For the text-containing cell, return its midpoint in (X, Y) coordinate format. 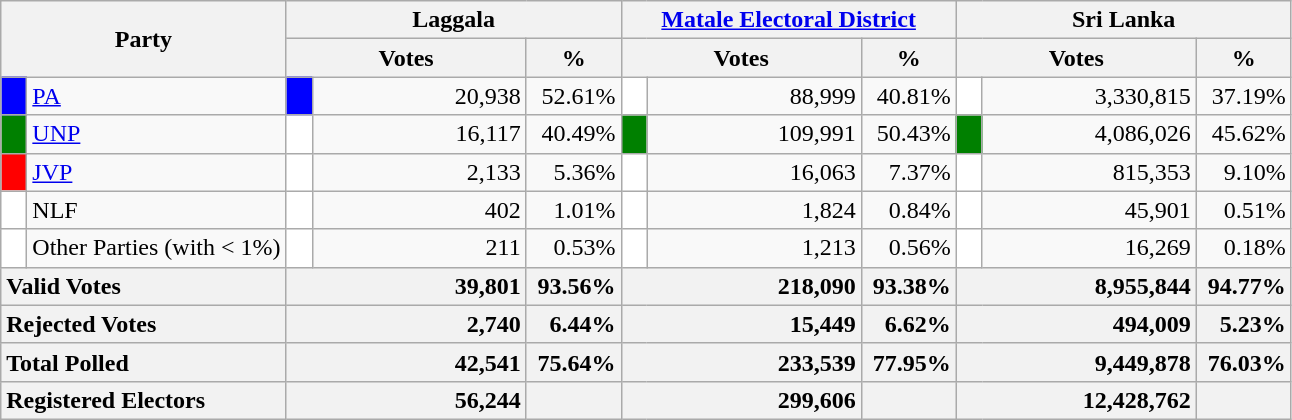
7.37% (908, 172)
15,449 (741, 324)
Sri Lanka (1124, 20)
16,063 (754, 172)
0.18% (1244, 248)
52.61% (574, 96)
12,428,762 (1076, 400)
93.56% (574, 286)
PA (156, 96)
88,999 (754, 96)
0.51% (1244, 210)
211 (419, 248)
NLF (156, 210)
77.95% (908, 362)
1,824 (754, 210)
42,541 (406, 362)
1.01% (574, 210)
JVP (156, 172)
815,353 (1089, 172)
93.38% (908, 286)
UNP (156, 134)
Laggala (454, 20)
45,901 (1089, 210)
109,991 (754, 134)
16,269 (1089, 248)
2,740 (406, 324)
6.44% (574, 324)
0.53% (574, 248)
4,086,026 (1089, 134)
0.84% (908, 210)
1,213 (754, 248)
0.56% (908, 248)
5.23% (1244, 324)
16,117 (419, 134)
6.62% (908, 324)
Matale Electoral District (788, 20)
299,606 (741, 400)
Other Parties (with < 1%) (156, 248)
Registered Electors (144, 400)
5.36% (574, 172)
75.64% (574, 362)
9,449,878 (1076, 362)
Total Polled (144, 362)
494,009 (1076, 324)
76.03% (1244, 362)
Party (144, 39)
50.43% (908, 134)
402 (419, 210)
39,801 (406, 286)
94.77% (1244, 286)
37.19% (1244, 96)
9.10% (1244, 172)
20,938 (419, 96)
Rejected Votes (144, 324)
40.81% (908, 96)
3,330,815 (1089, 96)
40.49% (574, 134)
8,955,844 (1076, 286)
56,244 (406, 400)
45.62% (1244, 134)
Valid Votes (144, 286)
2,133 (419, 172)
218,090 (741, 286)
233,539 (741, 362)
